Return the (X, Y) coordinate for the center point of the cell that contains the specified text.  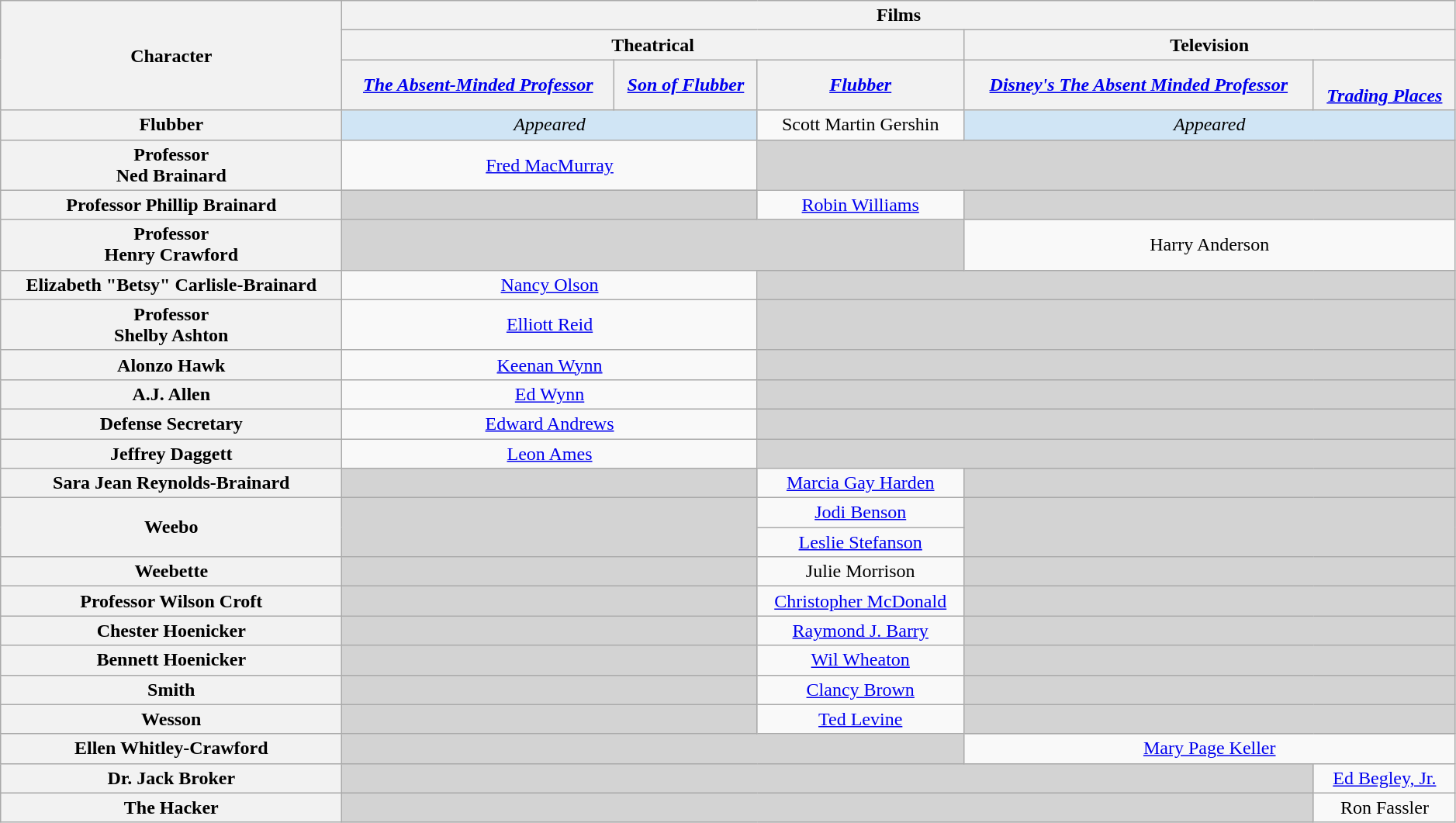
Christopher McDonald (860, 601)
Professor Wilson Croft (171, 601)
Elizabeth "Betsy" Carlisle-Brainard (171, 285)
Jeffrey Daggett (171, 454)
Dr. Jack Broker (171, 778)
Son of Flubber (686, 85)
Trading Places (1384, 85)
Scott Martin Gershin (860, 125)
Smith (171, 690)
ProfessorNed Brainard (171, 164)
Jodi Benson (860, 513)
Disney's The Absent Minded Professor (1139, 85)
Films (898, 16)
Marcia Gay Harden (860, 483)
Elliott Reid (549, 324)
Nancy Olson (549, 285)
Ron Fassler (1384, 807)
Mary Page Keller (1209, 749)
Leon Ames (549, 454)
Chester Hoenicker (171, 631)
Character (171, 56)
Keenan Wynn (549, 365)
Professor Phillip Brainard (171, 205)
Wesson (171, 719)
Edward Andrews (549, 424)
Television (1209, 45)
Clancy Brown (860, 690)
Ellen Whitley-Crawford (171, 749)
Theatrical (653, 45)
The Hacker (171, 807)
Bennett Hoenicker (171, 660)
ProfessorShelby Ashton (171, 324)
Weebo (171, 527)
Harry Anderson (1209, 245)
Wil Wheaton (860, 660)
Fred MacMurray (549, 164)
Sara Jean Reynolds-Brainard (171, 483)
Defense Secretary (171, 424)
Ted Levine (860, 719)
Ed Wynn (549, 394)
Ed Begley, Jr. (1384, 778)
Robin Williams (860, 205)
Leslie Stefanson (860, 542)
Julie Morrison (860, 572)
Alonzo Hawk (171, 365)
ProfessorHenry Crawford (171, 245)
A.J. Allen (171, 394)
Raymond J. Barry (860, 631)
The Absent-Minded Professor (478, 85)
Weebette (171, 572)
